Find where the given text appears and provide that cell's center as [x, y] coordinate. 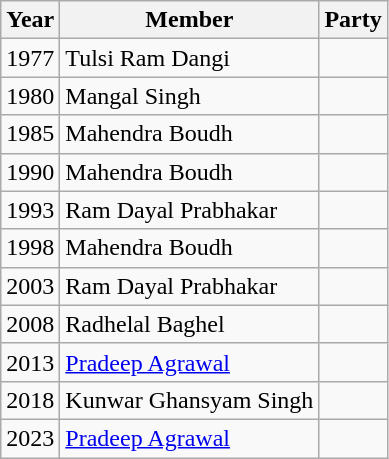
2003 [30, 286]
2023 [30, 438]
1990 [30, 172]
Party [353, 20]
Mangal Singh [190, 96]
1985 [30, 134]
Member [190, 20]
Kunwar Ghansyam Singh [190, 400]
1980 [30, 96]
Radhelal Baghel [190, 324]
Year [30, 20]
2008 [30, 324]
1977 [30, 58]
1998 [30, 248]
1993 [30, 210]
Tulsi Ram Dangi [190, 58]
2013 [30, 362]
2018 [30, 400]
